Locate the cell with the specified text and output its (x, y) center coordinate. 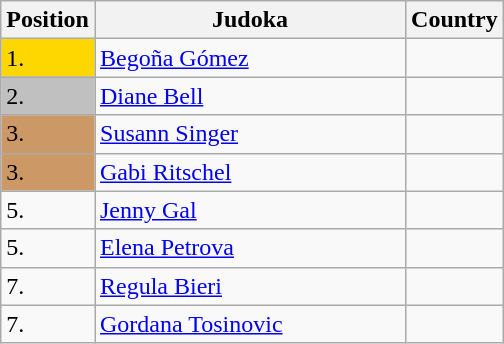
2. (48, 96)
Position (48, 20)
Judoka (250, 20)
Jenny Gal (250, 210)
Diane Bell (250, 96)
Elena Petrova (250, 248)
Gordana Tosinovic (250, 324)
Country (455, 20)
Susann Singer (250, 134)
Begoña Gómez (250, 58)
Gabi Ritschel (250, 172)
1. (48, 58)
Regula Bieri (250, 286)
